Locate the cell with the specified text and output its [X, Y] center coordinate. 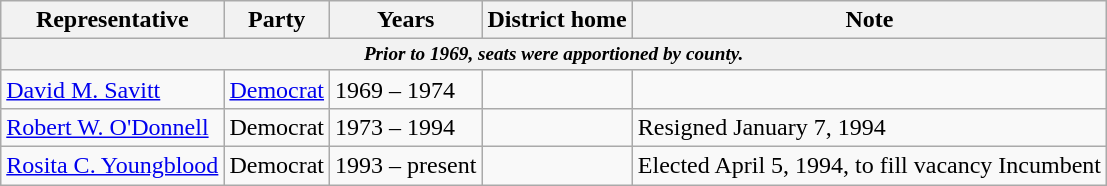
Years [406, 20]
Representative [112, 20]
1969 – 1974 [406, 89]
District home [557, 20]
Note [869, 20]
Elected April 5, 1994, to fill vacancy Incumbent [869, 166]
Prior to 1969, seats were apportioned by county. [554, 55]
1973 – 1994 [406, 128]
Resigned January 7, 1994 [869, 128]
1993 – present [406, 166]
Party [277, 20]
Rosita C. Youngblood [112, 166]
Robert W. O'Donnell [112, 128]
David M. Savitt [112, 89]
